Detect which cell encompasses the target text, then output its [x, y] center coordinate. 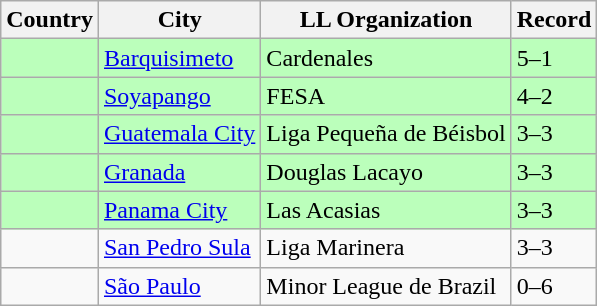
Guatemala City [179, 134]
5–1 [554, 58]
São Paulo [179, 286]
4–2 [554, 96]
San Pedro Sula [179, 248]
Liga Pequeña de Béisbol [386, 134]
Minor League de Brazil [386, 286]
Las Acasias [386, 210]
FESA [386, 96]
City [179, 20]
LL Organization [386, 20]
Cardenales [386, 58]
Country [50, 20]
Record [554, 20]
Soyapango [179, 96]
Barquisimeto [179, 58]
Liga Marinera [386, 248]
Granada [179, 172]
0–6 [554, 286]
Douglas Lacayo [386, 172]
Panama City [179, 210]
